Return the [x, y] coordinate for the center point of the cell that contains the specified text.  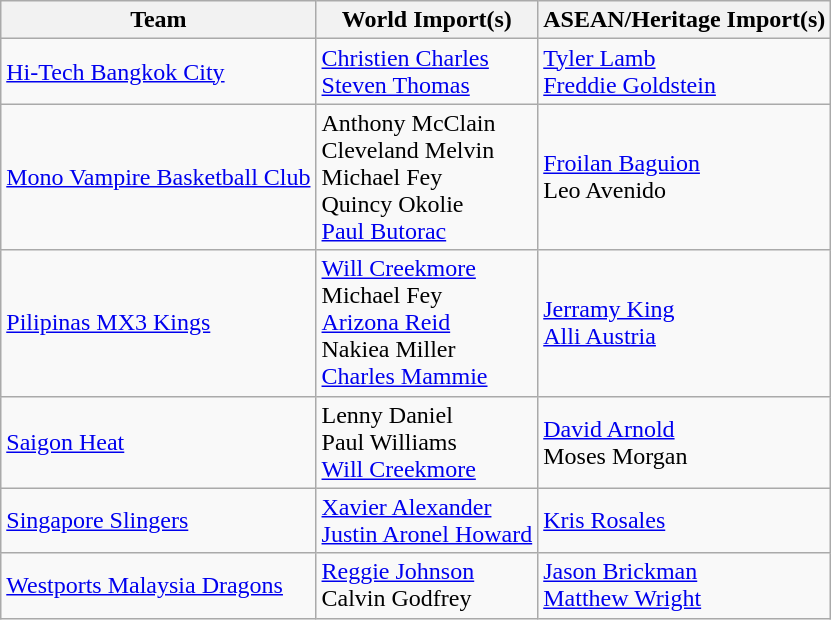
Will Creekmore Michael Fey Arizona Reid Nakiea Miller Charles Mammie [427, 323]
Anthony McClain Cleveland Melvin Michael Fey Quincy Okolie Paul Butorac [427, 177]
David Arnold Moses Morgan [684, 442]
Froilan Baguion Leo Avenido [684, 177]
Reggie Johnson Calvin Godfrey [427, 586]
Westports Malaysia Dragons [158, 586]
World Import(s) [427, 20]
Tyler Lamb Freddie Goldstein [684, 72]
Jerramy King Alli Austria [684, 323]
Pilipinas MX3 Kings [158, 323]
Team [158, 20]
Lenny Daniel Paul Williams Will Creekmore [427, 442]
Xavier Alexander Justin Aronel Howard [427, 520]
Hi-Tech Bangkok City [158, 72]
Jason Brickman Matthew Wright [684, 586]
Christien Charles Steven Thomas [427, 72]
ASEAN/Heritage Import(s) [684, 20]
Saigon Heat [158, 442]
Kris Rosales [684, 520]
Mono Vampire Basketball Club [158, 177]
Singapore Slingers [158, 520]
